From the cell containing the given text, extract its center point as (X, Y) coordinate. 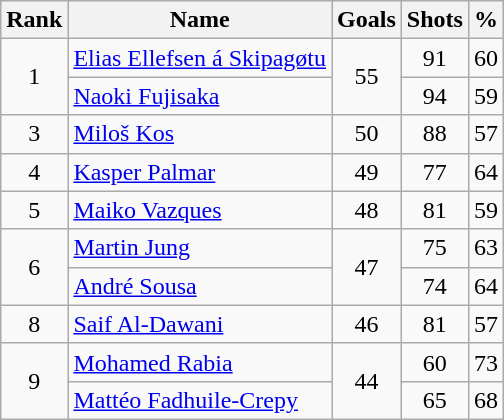
49 (367, 172)
94 (434, 96)
Kasper Palmar (200, 172)
9 (34, 381)
Name (200, 20)
Saif Al-Dawani (200, 324)
Rank (34, 20)
91 (434, 58)
Shots (434, 20)
1 (34, 77)
Mohamed Rabia (200, 362)
63 (486, 248)
Goals (367, 20)
Naoki Fujisaka (200, 96)
5 (34, 210)
Martin Jung (200, 248)
Miloš Kos (200, 134)
50 (367, 134)
75 (434, 248)
% (486, 20)
André Sousa (200, 286)
47 (367, 267)
Elias Ellefsen á Skipagøtu (200, 58)
3 (34, 134)
73 (486, 362)
4 (34, 172)
8 (34, 324)
Mattéo Fadhuile-Crepy (200, 400)
88 (434, 134)
77 (434, 172)
55 (367, 77)
48 (367, 210)
65 (434, 400)
46 (367, 324)
44 (367, 381)
74 (434, 286)
68 (486, 400)
Maiko Vazques (200, 210)
6 (34, 267)
